Extract the (X, Y) coordinate from the center of the cell holding the provided text.  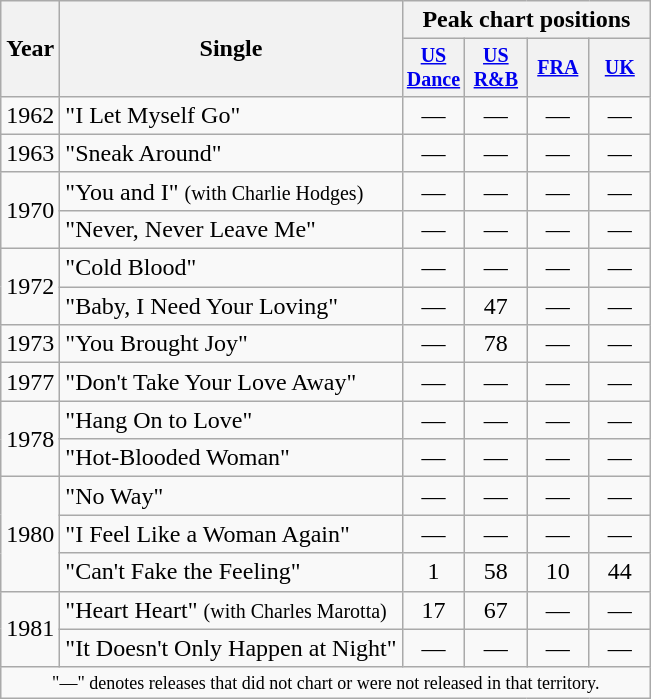
1973 (30, 344)
1962 (30, 115)
UK (620, 68)
"Can't Fake the Feeling" (231, 572)
"Heart Heart" (with Charles Marotta) (231, 610)
"Hot-Blooded Woman" (231, 458)
1 (434, 572)
"No Way" (231, 496)
78 (496, 344)
1980 (30, 534)
Peak chart positions (526, 20)
"Hang On to Love" (231, 420)
"Sneak Around" (231, 153)
47 (496, 306)
"You and I" (with Charlie Hodges) (231, 191)
1977 (30, 382)
1963 (30, 153)
10 (558, 572)
"Cold Blood" (231, 268)
Single (231, 49)
"—" denotes releases that did not chart or were not released in that territory. (326, 682)
US R&B (496, 68)
1972 (30, 287)
58 (496, 572)
US Dance (434, 68)
"Baby, I Need Your Loving" (231, 306)
"Don't Take Your Love Away" (231, 382)
"Never, Never Leave Me" (231, 229)
1970 (30, 210)
Year (30, 49)
17 (434, 610)
"I Let Myself Go" (231, 115)
67 (496, 610)
1978 (30, 439)
44 (620, 572)
1981 (30, 629)
"You Brought Joy" (231, 344)
"It Doesn't Only Happen at Night" (231, 648)
"I Feel Like a Woman Again" (231, 534)
FRA (558, 68)
